Return (X, Y) of the center of cell containing provided text 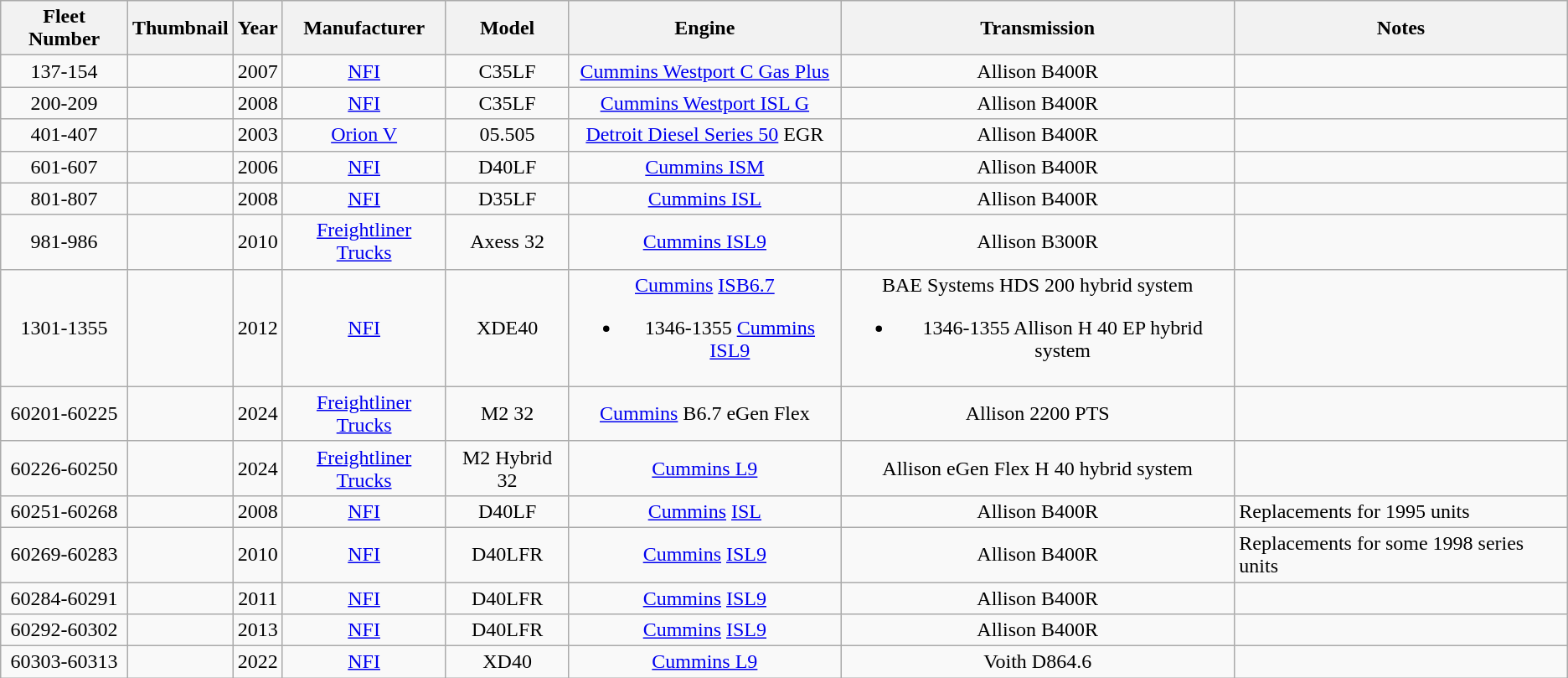
Engine (704, 28)
Detroit Diesel Series 50 EGR (704, 135)
Notes (1400, 28)
M2 32 (508, 414)
60269-60283 (64, 555)
Axess 32 (508, 241)
M2 Hybrid 32 (508, 468)
Allison eGen Flex H 40 hybrid system (1038, 468)
Replacements for 1995 units (1400, 511)
801-807 (64, 199)
Cummins Westport C Gas Plus (704, 71)
Thumbnail (180, 28)
Manufacturer (364, 28)
Allison 2200 PTS (1038, 414)
60303-60313 (64, 662)
1301-1355 (64, 328)
Orion V (364, 135)
2022 (258, 662)
XD40 (508, 662)
Cummins ISM (704, 167)
2003 (258, 135)
Cummins Westport ISL G (704, 103)
60292-60302 (64, 630)
2007 (258, 71)
60284-60291 (64, 598)
60201-60225 (64, 414)
601-607 (64, 167)
2013 (258, 630)
Transmission (1038, 28)
981-986 (64, 241)
Year (258, 28)
401-407 (64, 135)
XDE40 (508, 328)
Cummins B6.7 eGen Flex (704, 414)
2011 (258, 598)
137-154 (64, 71)
05.505 (508, 135)
60251-60268 (64, 511)
60226-60250 (64, 468)
Model (508, 28)
2012 (258, 328)
Voith D864.6 (1038, 662)
Allison B300R (1038, 241)
Fleet Number (64, 28)
2006 (258, 167)
D35LF (508, 199)
BAE Systems HDS 200 hybrid system1346-1355 Allison H 40 EP hybrid system (1038, 328)
200-209 (64, 103)
Cummins ISB6.71346-1355 Cummins ISL9 (704, 328)
Replacements for some 1998 series units (1400, 555)
